Provide the [x, y] coordinate of the cell's center where the given text is located.  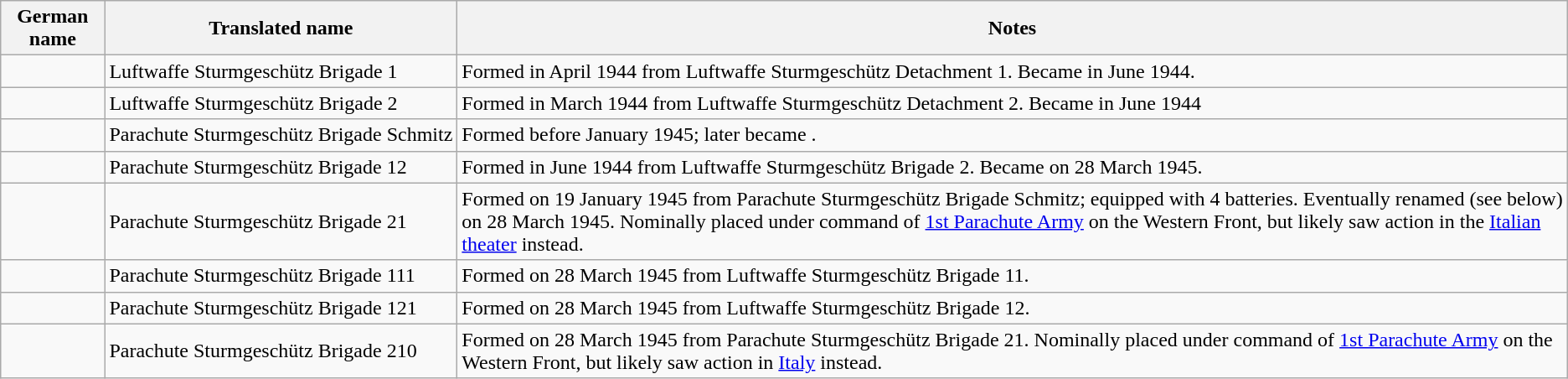
Formed in March 1944 from Luftwaffe Sturmgeschütz Detachment 2. Became in June 1944 [1012, 103]
Luftwaffe Sturmgeschütz Brigade 2 [281, 103]
Parachute Sturmgeschütz Brigade 121 [281, 308]
Parachute Sturmgeschütz Brigade 210 [281, 350]
Formed in June 1944 from Luftwaffe Sturmgeschütz Brigade 2. Became on 28 March 1945. [1012, 167]
Luftwaffe Sturmgeschütz Brigade 1 [281, 71]
Parachute Sturmgeschütz Brigade 21 [281, 221]
German name [53, 29]
Formed in April 1944 from Luftwaffe Sturmgeschütz Detachment 1. Became in June 1944. [1012, 71]
Formed on 28 March 1945 from Luftwaffe Sturmgeschütz Brigade 11. [1012, 276]
Notes [1012, 29]
Formed on 28 March 1945 from Luftwaffe Sturmgeschütz Brigade 12. [1012, 308]
Formed before January 1945; later became . [1012, 135]
Parachute Sturmgeschütz Brigade Schmitz [281, 135]
Parachute Sturmgeschütz Brigade 12 [281, 167]
Translated name [281, 29]
Parachute Sturmgeschütz Brigade 111 [281, 276]
